Find where the given text appears and provide that cell's center as (X, Y) coordinate. 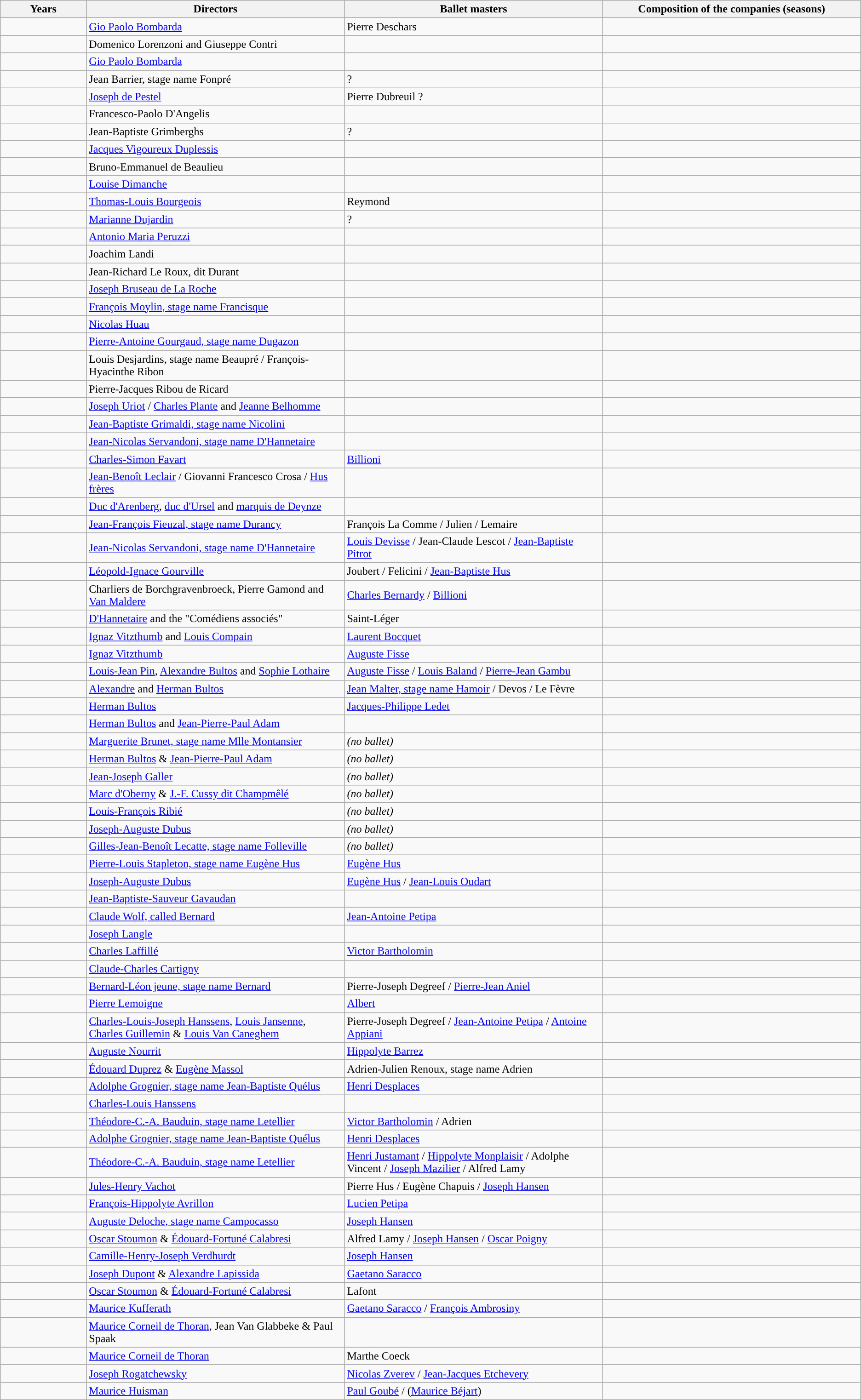
Louis Devisse / Jean-Claude Lescot / Jean-Baptiste Pitrot (474, 548)
Joseph Bruseau de La Roche (215, 289)
Charles-Louis Hanssens (215, 1103)
Eugène Hus / Jean-Louis Oudart (474, 881)
Joubert / Felicini / Jean-Baptiste Hus (474, 571)
Joseph Rogatchewsky (215, 1373)
Louis-Jean Pin, Alexandre Bultos and Sophie Lothaire (215, 671)
Joseph de Pestel (215, 97)
Joachim Landi (215, 254)
Gaetano Saracco (474, 1274)
Pierre-Louis Stapleton, stage name Eugène Hus (215, 864)
Domenico Lorenzoni and Giuseppe Contri (215, 44)
Jean Barrier, stage name Fonpré (215, 79)
Bernard-Léon jeune, stage name Bernard (215, 986)
Pierre Hus / Eugène Chapuis / Joseph Hansen (474, 1186)
Charles-Louis-Joseph Hanssens, Louis Jansenne, Charles Guillemin & Louis Van Caneghem (215, 1027)
Alfred Lamy / Joseph Hansen / Oscar Poigny (474, 1239)
Maurice Huisman (215, 1391)
D'Hannetaire and the "Comédiens associés" (215, 619)
Claude Wolf, called Bernard (215, 916)
Édouard Duprez & Eugène Massol (215, 1069)
Eugène Hus (474, 864)
Henri Justamant / Hippolyte Monplaisir / Adolphe Vincent / Joseph Mazilier / Alfred Lamy (474, 1162)
Francesco-Paolo D'Angelis (215, 114)
Adrien-Julien Renoux, stage name Adrien (474, 1069)
Jean Malter, stage name Hamoir / Devos / Le Fèvre (474, 689)
Victor Bartholomin (474, 951)
Jules-Henry Vachot (215, 1186)
Joseph Dupont & Alexandre Lapissida (215, 1274)
Alexandre and Herman Bultos (215, 689)
Saint-Léger (474, 619)
Thomas-Louis Bourgeois (215, 201)
Maurice Kufferath (215, 1309)
Ignaz Vitzthumb (215, 654)
Auguste Fisse / Louis Baland / Pierre-Jean Gambu (474, 671)
Pierre Dubreuil ? (474, 97)
Pierre-Jacques Ribou de Ricard (215, 389)
François La Comme / Julien / Lemaire (474, 524)
Duc d'Arenberg, duc d'Ursel and marquis de Deynze (215, 506)
Paul Goubé / (Maurice Béjart) (474, 1391)
Auguste Fisse (474, 654)
Louise Dimanche (215, 184)
Lafont (474, 1291)
Louis Desjardins, stage name Beaupré / François-Hyacinthe Ribon (215, 365)
Albert (474, 1004)
Maurice Corneil de Thoran, Jean Van Glabbeke & Paul Spaak (215, 1332)
Ballet masters (474, 9)
Composition of the companies (seasons) (731, 9)
Joseph Langle (215, 934)
Marthe Coeck (474, 1356)
Jean-François Fieuzal, stage name Durancy (215, 524)
Charliers de Borchgravenbroeck, Pierre Gamond and Van Maldere (215, 595)
Laurent Bocquet (474, 636)
Auguste Deloche, stage name Campocasso (215, 1221)
Reymond (474, 201)
Marc d'Oberny & J.-F. Cussy dit Champmêlé (215, 794)
Jean-Baptiste Grimberghs (215, 131)
Marguerite Brunet, stage name Mlle Montansier (215, 741)
Lucien Petipa (474, 1204)
Jean-Richard Le Roux, dit Durant (215, 272)
Herman Bultos & Jean-Pierre-Paul Adam (215, 759)
Joseph Uriot / Charles Plante and Jeanne Belhomme (215, 406)
Herman Bultos (215, 706)
Pierre-Joseph Degreef / Pierre-Jean Aniel (474, 986)
Jacques-Philippe Ledet (474, 706)
Camille-Henry-Joseph Verdhurdt (215, 1256)
Jean-Joseph Galler (215, 776)
Charles Laffillé (215, 951)
François-Hippolyte Avrillon (215, 1204)
Pierre-Antoine Gourgaud, stage name Dugazon (215, 342)
Gilles-Jean-Benoît Lecatte, stage name Folleville (215, 846)
Herman Bultos and Jean-Pierre-Paul Adam (215, 724)
Hippolyte Barrez (474, 1051)
Charles Bernardy / Billioni (474, 595)
Jean-Baptiste Grimaldi, stage name Nicolini (215, 424)
Pierre Deschars (474, 27)
Billioni (474, 459)
Léopold-Ignace Gourville (215, 571)
Bruno-Emmanuel de Beaulieu (215, 166)
Directors (215, 9)
Auguste Nourrit (215, 1051)
Years (43, 9)
Louis-François Ribié (215, 811)
Marianne Dujardin (215, 219)
François Moylin, stage name Francisque (215, 307)
Pierre-Joseph Degreef / Jean-Antoine Petipa / Antoine Appiani (474, 1027)
Maurice Corneil de Thoran (215, 1356)
Jean-Baptiste-Sauveur Gavaudan (215, 899)
Victor Bartholomin / Adrien (474, 1121)
Nicolas Huau (215, 324)
Antonio Maria Peruzzi (215, 237)
Claude-Charles Cartigny (215, 969)
Jean-Benoît Leclair / Giovanni Francesco Crosa / Hus frères (215, 483)
Jacques Vigoureux Duplessis (215, 149)
Nicolas Zverev / Jean-Jacques Etchevery (474, 1373)
Jean-Antoine Petipa (474, 916)
Charles-Simon Favart (215, 459)
Gaetano Saracco / François Ambrosiny (474, 1309)
Pierre Lemoigne (215, 1004)
Ignaz Vitzthumb and Louis Compain (215, 636)
